Output the (x, y) coordinate of the center of the cell containing the given text.  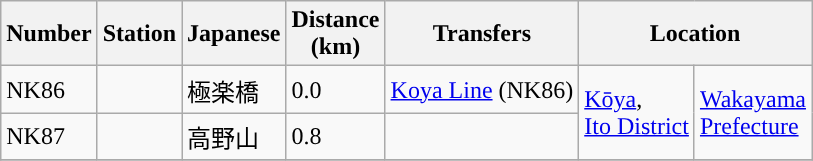
Japanese (234, 34)
Transfers (482, 34)
Location (696, 34)
WakayamaPrefecture (752, 113)
Number (49, 34)
0.0 (336, 90)
NK86 (49, 90)
Distance(km) (336, 34)
Station (139, 34)
Kōya,Ito District (637, 113)
極楽橋 (234, 90)
0.8 (336, 136)
Koya Line (NK86) (482, 90)
高野山 (234, 136)
NK87 (49, 136)
